Find where the given text appears and provide that cell's center as (x, y) coordinate. 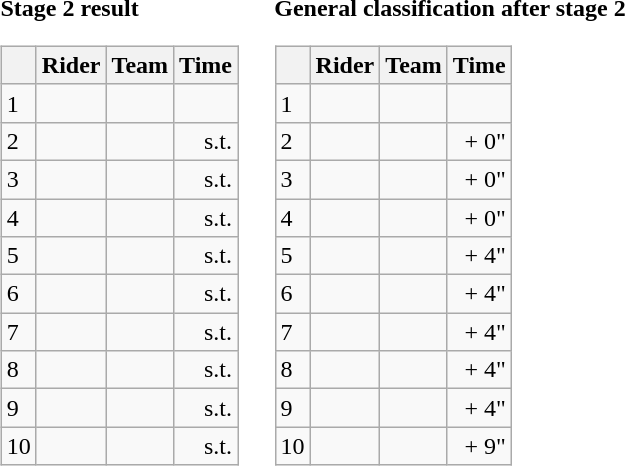
+ 9" (479, 446)
